Extract the [X, Y] coordinate from the center of the cell holding the provided text.  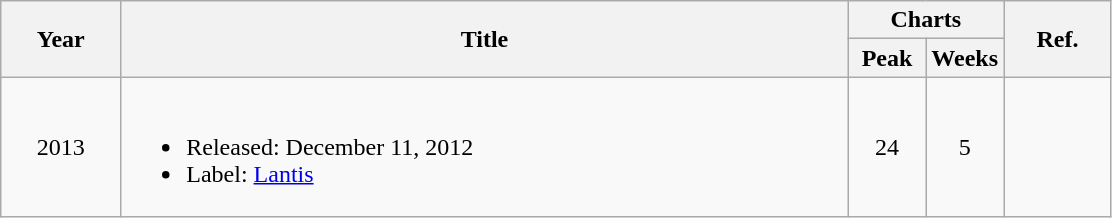
Peak [887, 58]
5 [965, 147]
Weeks [965, 58]
Ref. [1058, 39]
24 [887, 147]
Charts [926, 20]
Year [61, 39]
2013 [61, 147]
Released: December 11, 2012Label: Lantis [484, 147]
Title [484, 39]
